Determine the [x, y] coordinate at the center of the cell enclosing the given text.  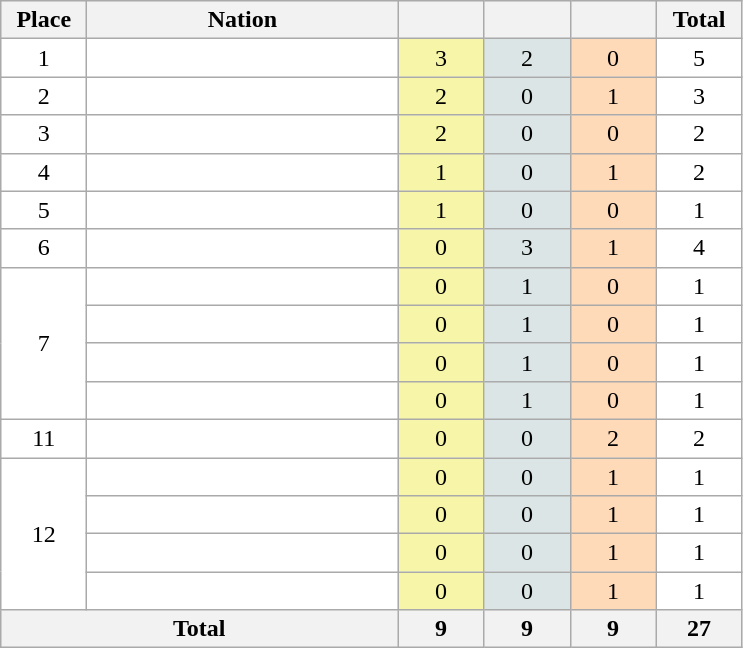
Place [44, 20]
7 [44, 343]
Nation [242, 20]
12 [44, 534]
11 [44, 438]
27 [699, 629]
6 [44, 248]
